Return (x, y) of the center of cell containing provided text 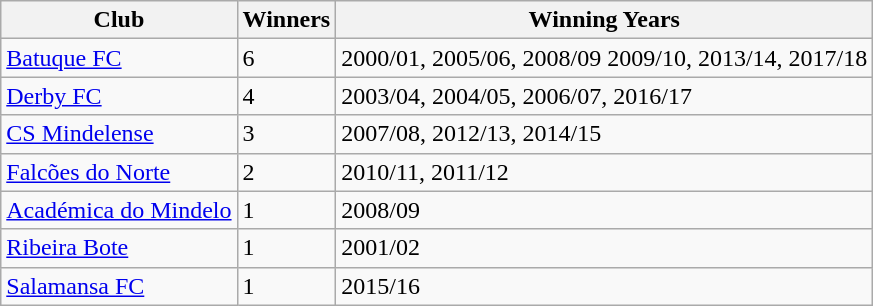
Winning Years (604, 20)
2 (286, 172)
Derby FC (119, 96)
6 (286, 58)
Académica do Mindelo (119, 210)
Salamansa FC (119, 286)
Batuque FC (119, 58)
2003/04, 2004/05, 2006/07, 2016/17 (604, 96)
2007/08, 2012/13, 2014/15 (604, 134)
Club (119, 20)
Falcões do Norte (119, 172)
3 (286, 134)
4 (286, 96)
2001/02 (604, 248)
2010/11, 2011/12 (604, 172)
2008/09 (604, 210)
CS Mindelense (119, 134)
Winners (286, 20)
2015/16 (604, 286)
Ribeira Bote (119, 248)
2000/01, 2005/06, 2008/09 2009/10, 2013/14, 2017/18 (604, 58)
